Output the (X, Y) coordinate of the center of the cell containing the given text.  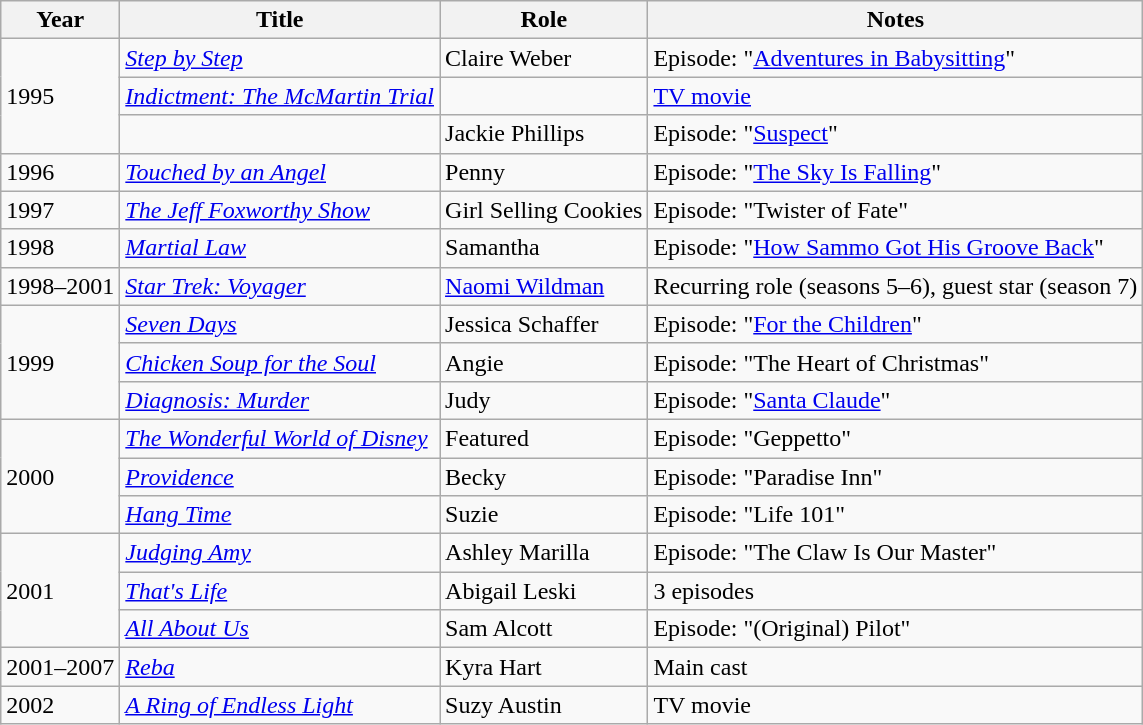
Episode: "The Claw Is Our Master" (896, 553)
Episode: "Life 101" (896, 515)
Ashley Marilla (544, 553)
Judging Amy (280, 553)
Role (544, 20)
Seven Days (280, 324)
Touched by an Angel (280, 172)
Star Trek: Voyager (280, 286)
2001–2007 (60, 667)
Episode: "Adventures in Babysitting" (896, 58)
The Jeff Foxworthy Show (280, 210)
Step by Step (280, 58)
Providence (280, 477)
Sam Alcott (544, 629)
Judy (544, 400)
Becky (544, 477)
Indictment: The McMartin Trial (280, 96)
2000 (60, 476)
Abigail Leski (544, 591)
Angie (544, 362)
Chicken Soup for the Soul (280, 362)
Penny (544, 172)
1996 (60, 172)
1998 (60, 248)
That's Life (280, 591)
Featured (544, 438)
Suzy Austin (544, 705)
1999 (60, 362)
Title (280, 20)
Episode: "Geppetto" (896, 438)
Episode: "Suspect" (896, 134)
Notes (896, 20)
Samantha (544, 248)
1997 (60, 210)
Jessica Schaffer (544, 324)
Kyra Hart (544, 667)
Suzie (544, 515)
Reba (280, 667)
Girl Selling Cookies (544, 210)
Martial Law (280, 248)
A Ring of Endless Light (280, 705)
Year (60, 20)
Main cast (896, 667)
Recurring role (seasons 5–6), guest star (season 7) (896, 286)
1998–2001 (60, 286)
Claire Weber (544, 58)
Episode: "For the Children" (896, 324)
The Wonderful World of Disney (280, 438)
Episode: "Twister of Fate" (896, 210)
2002 (60, 705)
All About Us (280, 629)
1995 (60, 96)
3 episodes (896, 591)
2001 (60, 591)
Episode: "(Original) Pilot" (896, 629)
Hang Time (280, 515)
Diagnosis: Murder (280, 400)
Episode: "Santa Claude" (896, 400)
Episode: "How Sammo Got His Groove Back" (896, 248)
Episode: "The Sky Is Falling" (896, 172)
Episode: "Paradise Inn" (896, 477)
Episode: "The Heart of Christmas" (896, 362)
Naomi Wildman (544, 286)
Jackie Phillips (544, 134)
